From the cell containing the given text, extract its center point as [x, y] coordinate. 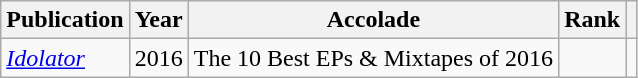
Idolator [65, 58]
2016 [158, 58]
Publication [65, 20]
Rank [592, 20]
Year [158, 20]
The 10 Best EPs & Mixtapes of 2016 [373, 58]
Accolade [373, 20]
